Return the (X, Y) coordinate for the center point of the cell that contains the specified text.  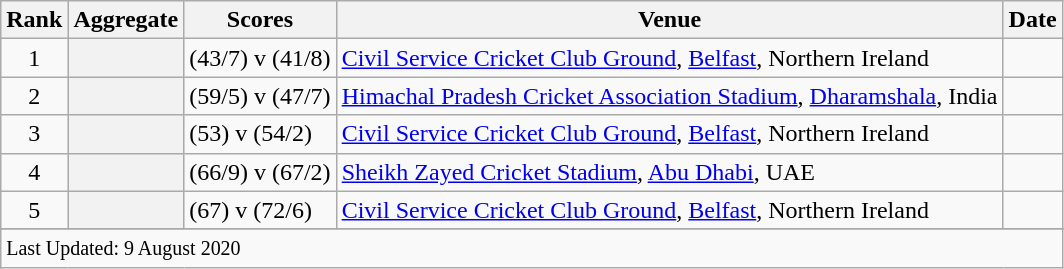
(43/7) v (41/8) (260, 58)
Rank (34, 20)
Venue (670, 20)
(66/9) v (67/2) (260, 172)
Himachal Pradesh Cricket Association Stadium, Dharamshala, India (670, 96)
2 (34, 96)
(53) v (54/2) (260, 134)
Date (1032, 20)
Sheikh Zayed Cricket Stadium, Abu Dhabi, UAE (670, 172)
Scores (260, 20)
(67) v (72/6) (260, 210)
1 (34, 58)
(59/5) v (47/7) (260, 96)
5 (34, 210)
Aggregate (126, 20)
Last Updated: 9 August 2020 (532, 248)
4 (34, 172)
3 (34, 134)
